Detect which cell encompasses the target text, then output its (x, y) center coordinate. 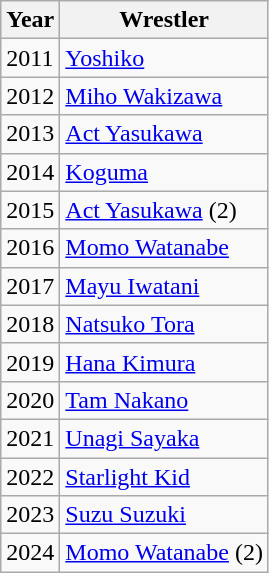
2023 (30, 515)
Starlight Kid (164, 477)
2021 (30, 438)
Koguma (164, 172)
Miho Wakizawa (164, 96)
2019 (30, 362)
Natsuko Tora (164, 324)
2016 (30, 248)
2014 (30, 172)
Suzu Suzuki (164, 515)
Act Yasukawa (164, 134)
2013 (30, 134)
2017 (30, 286)
Act Yasukawa (2) (164, 210)
2020 (30, 400)
2018 (30, 324)
Hana Kimura (164, 362)
Year (30, 20)
2015 (30, 210)
Mayu Iwatani (164, 286)
2012 (30, 96)
Tam Nakano (164, 400)
2011 (30, 58)
2024 (30, 553)
Yoshiko (164, 58)
Wrestler (164, 20)
Momo Watanabe (164, 248)
Momo Watanabe (2) (164, 553)
2022 (30, 477)
Unagi Sayaka (164, 438)
